Provide the [X, Y] coordinate of the cell's center where the given text is located.  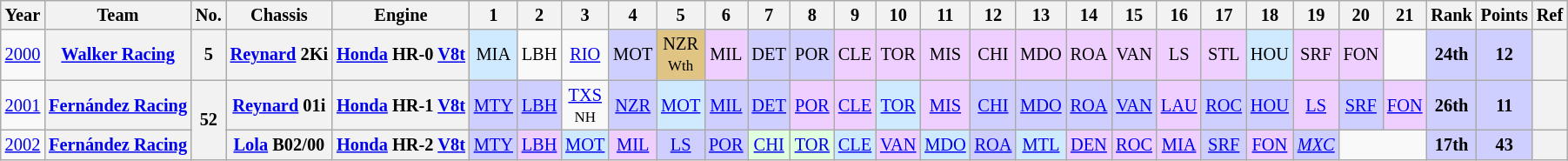
Team [118, 15]
14 [1089, 15]
Chassis [279, 15]
2 [539, 15]
LAU [1179, 105]
TXSNH [584, 105]
Honda HR-2 V8t [401, 144]
26th [1451, 105]
7 [769, 15]
9 [855, 15]
52 [209, 120]
NZR [633, 105]
6 [725, 15]
MXC [1317, 144]
Walker Racing [118, 55]
19 [1317, 15]
Engine [401, 15]
21 [1405, 15]
18 [1270, 15]
3 [584, 15]
Year [23, 15]
20 [1361, 15]
Ref [1550, 15]
RIO [584, 55]
2002 [23, 144]
Reynard 2Ki [279, 55]
17th [1451, 144]
2001 [23, 105]
24th [1451, 55]
16 [1179, 15]
Reynard 01i [279, 105]
NZRWth [680, 55]
Honda HR-1 V8t [401, 105]
15 [1134, 15]
43 [1505, 144]
4 [633, 15]
1 [494, 15]
8 [812, 15]
10 [897, 15]
17 [1224, 15]
No. [209, 15]
2000 [23, 55]
Points [1505, 15]
13 [1040, 15]
Lola B02/00 [279, 144]
DEN [1089, 144]
Rank [1451, 15]
Honda HR-0 V8t [401, 55]
MTL [1040, 144]
STL [1224, 55]
